Return (x, y) of the center of cell containing provided text 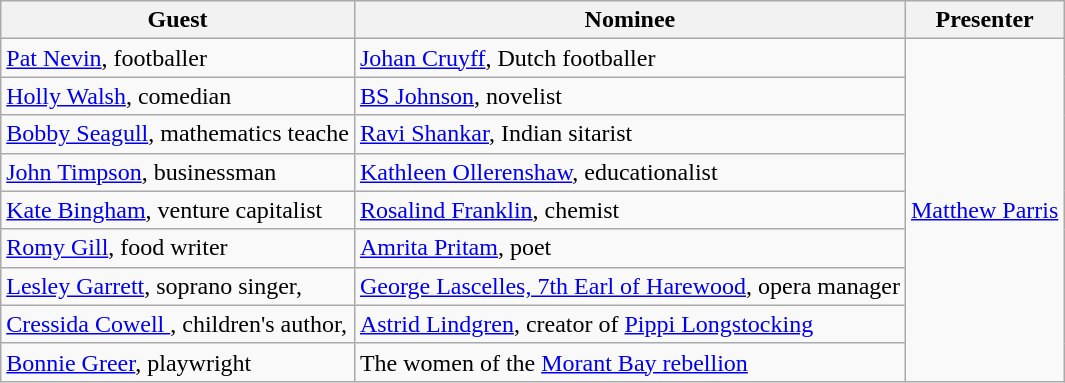
Matthew Parris (984, 210)
John Timpson, businessman (178, 172)
Johan Cruyff, Dutch footballer (630, 58)
Presenter (984, 20)
Amrita Pritam, poet (630, 248)
BS Johnson, novelist (630, 96)
Nominee (630, 20)
Bobby Seagull, mathematics teache (178, 134)
Romy Gill, food writer (178, 248)
Kathleen Ollerenshaw, educationalist (630, 172)
Holly Walsh, comedian (178, 96)
The women of the Morant Bay rebellion (630, 362)
Cressida Cowell , children's author, (178, 324)
Pat Nevin, footballer (178, 58)
Bonnie Greer, playwright (178, 362)
Ravi Shankar, Indian sitarist (630, 134)
George Lascelles, 7th Earl of Harewood, opera manager (630, 286)
Lesley Garrett, soprano singer, (178, 286)
Guest (178, 20)
Astrid Lindgren, creator of Pippi Longstocking (630, 324)
Rosalind Franklin, chemist (630, 210)
Kate Bingham, venture capitalist (178, 210)
